Pinpoint the cell where the given text exists, returning its (x, y) midpoint coordinate. 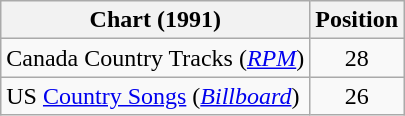
Chart (1991) (156, 20)
Canada Country Tracks (RPM) (156, 58)
26 (357, 96)
Position (357, 20)
28 (357, 58)
US Country Songs (Billboard) (156, 96)
